Scan for the cell matching the given text and deliver its [X, Y] coordinate at center. 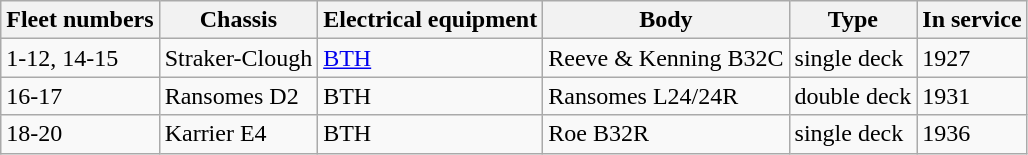
Ransomes L24/24R [666, 96]
Body [666, 20]
18-20 [80, 134]
16-17 [80, 96]
1936 [972, 134]
1-12, 14-15 [80, 58]
Straker-Clough [238, 58]
Roe B32R [666, 134]
double deck [853, 96]
Ransomes D2 [238, 96]
Electrical equipment [430, 20]
Karrier E4 [238, 134]
In service [972, 20]
1927 [972, 58]
Reeve & Kenning B32C [666, 58]
Chassis [238, 20]
1931 [972, 96]
Fleet numbers [80, 20]
Type [853, 20]
